For the text-containing cell, return its midpoint in (X, Y) coordinate format. 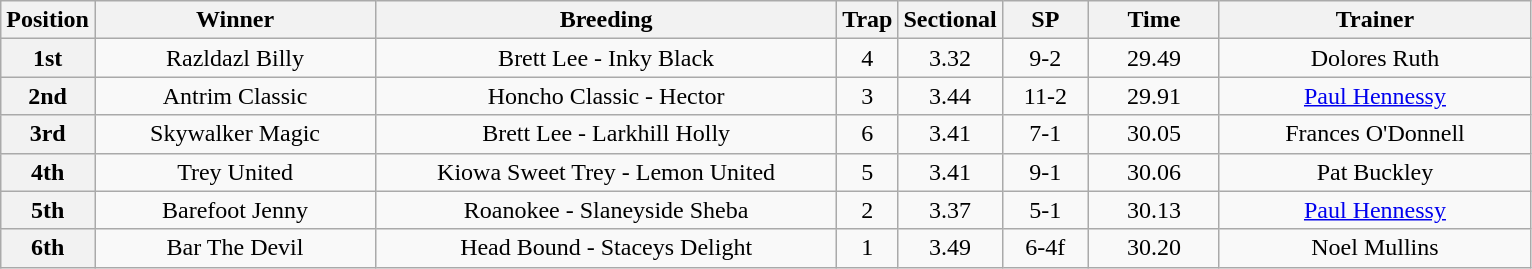
Noel Mullins (1374, 248)
3.32 (950, 58)
Brett Lee - Larkhill Holly (606, 134)
5 (868, 172)
11-2 (1045, 96)
Trap (868, 20)
6-4f (1045, 248)
Frances O'Donnell (1374, 134)
Head Bound - Staceys Delight (606, 248)
4th (48, 172)
1st (48, 58)
5-1 (1045, 210)
1 (868, 248)
Time (1154, 20)
30.05 (1154, 134)
2 (868, 210)
6 (868, 134)
3.44 (950, 96)
Position (48, 20)
7-1 (1045, 134)
Bar The Devil (234, 248)
6th (48, 248)
Breeding (606, 20)
Pat Buckley (1374, 172)
Winner (234, 20)
30.06 (1154, 172)
3rd (48, 134)
3 (868, 96)
4 (868, 58)
Trey United (234, 172)
30.13 (1154, 210)
Trainer (1374, 20)
9-1 (1045, 172)
Razldazl Billy (234, 58)
Barefoot Jenny (234, 210)
Brett Lee - Inky Black (606, 58)
5th (48, 210)
3.49 (950, 248)
30.20 (1154, 248)
29.49 (1154, 58)
Dolores Ruth (1374, 58)
2nd (48, 96)
SP (1045, 20)
Roanokee - Slaneyside Sheba (606, 210)
Skywalker Magic (234, 134)
Sectional (950, 20)
Kiowa Sweet Trey - Lemon United (606, 172)
Honcho Classic - Hector (606, 96)
9-2 (1045, 58)
Antrim Classic (234, 96)
3.37 (950, 210)
29.91 (1154, 96)
